From the cell containing the given text, extract its center point as (X, Y) coordinate. 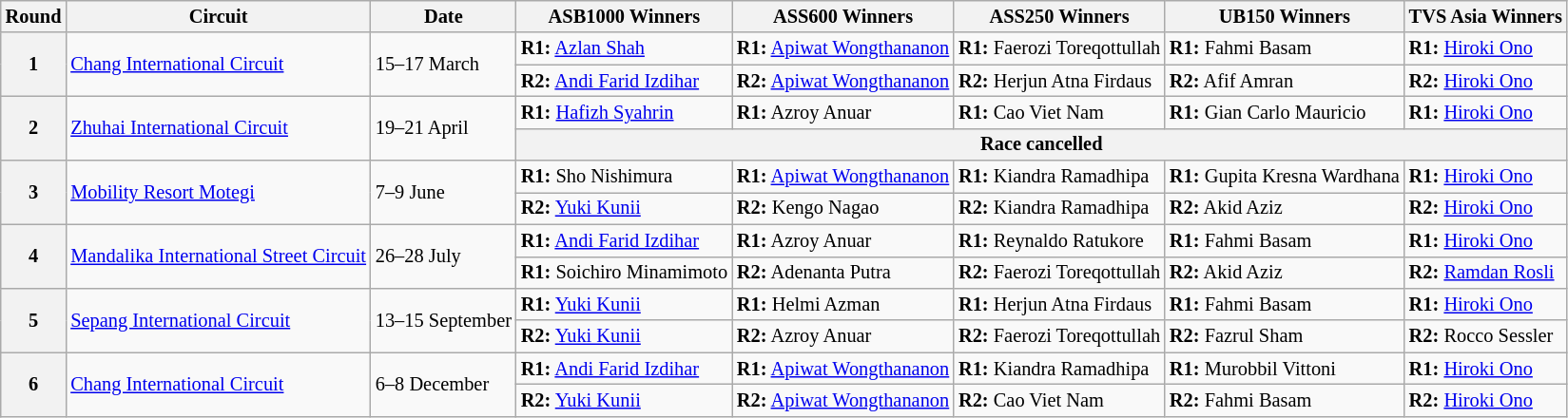
R2: Afif Amran (1285, 81)
R1: Sho Nishimura (624, 177)
26–28 July (443, 256)
4 (34, 256)
13–15 September (443, 319)
1 (34, 65)
5 (34, 319)
Race cancelled (1042, 144)
2 (34, 127)
R1: Hafizh Syahrin (624, 112)
TVS Asia Winners (1485, 16)
Circuit (219, 16)
3 (34, 192)
Date (443, 16)
ASS250 Winners (1059, 16)
R2: Cao Viet Nam (1059, 400)
ASB1000 Winners (624, 16)
15–17 March (443, 65)
19–21 April (443, 127)
6–8 December (443, 384)
6 (34, 384)
R2: Rocco Sessler (1485, 336)
R1: Yuki Kunii (624, 304)
Round (34, 16)
R2: Ramdan Rosli (1485, 273)
Mobility Resort Motegi (219, 192)
R1: Gupita Kresna Wardhana (1285, 177)
UB150 Winners (1285, 16)
R2: Kiandra Ramadhipa (1059, 208)
R1: Murobbil Vittoni (1285, 369)
R1: Reynaldo Ratukore (1059, 240)
Zhuhai International Circuit (219, 127)
R2: Adenanta Putra (842, 273)
R1: Cao Viet Nam (1059, 112)
R2: Andi Farid Izdihar (624, 81)
R1: Soichiro Minamimoto (624, 273)
Mandalika International Street Circuit (219, 256)
R1: Herjun Atna Firdaus (1059, 304)
7–9 June (443, 192)
R2: Kengo Nagao (842, 208)
R2: Fahmi Basam (1285, 400)
R2: Herjun Atna Firdaus (1059, 81)
ASS600 Winners (842, 16)
R1: Azlan Shah (624, 48)
R1: Faerozi Toreqottullah (1059, 48)
R1: Gian Carlo Mauricio (1285, 112)
R1: Helmi Azman (842, 304)
R2: Azroy Anuar (842, 336)
Sepang International Circuit (219, 319)
R2: Fazrul Sham (1285, 336)
